Detect which cell encompasses the target text, then output its [X, Y] center coordinate. 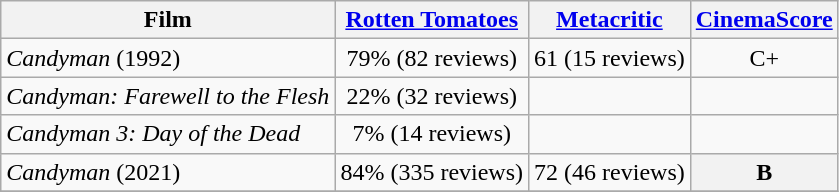
C+ [764, 58]
Candyman (1992) [168, 58]
Rotten Tomatoes [432, 20]
Candyman 3: Day of the Dead [168, 134]
72 (46 reviews) [610, 172]
CinemaScore [764, 20]
79% (82 reviews) [432, 58]
Metacritic [610, 20]
Candyman: Farewell to the Flesh [168, 96]
Film [168, 20]
B [764, 172]
7% (14 reviews) [432, 134]
84% (335 reviews) [432, 172]
Candyman (2021) [168, 172]
22% (32 reviews) [432, 96]
61 (15 reviews) [610, 58]
